For the text-containing cell, return its midpoint in (x, y) coordinate format. 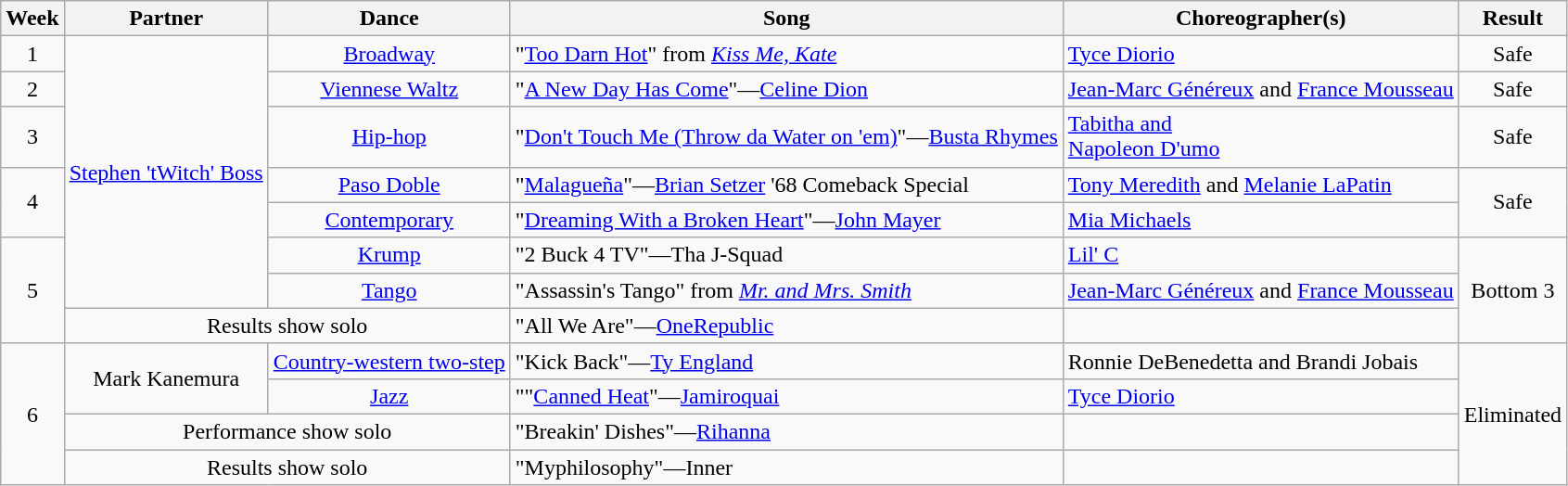
Song (786, 19)
Choreographer(s) (1261, 19)
3 (32, 137)
1 (32, 54)
Partner (166, 19)
Mark Kanemura (166, 378)
Contemporary (389, 220)
Performance show solo (287, 431)
Week (32, 19)
Stephen 'tWitch' Boss (166, 173)
5 (32, 290)
"Too Darn Hot" from Kiss Me, Kate (786, 54)
Mia Michaels (1261, 220)
Paso Doble (389, 185)
2 (32, 89)
Jazz (389, 396)
Bottom 3 (1512, 290)
Tony Meredith and Melanie LaPatin (1261, 185)
Result (1512, 19)
"A New Day Has Come"—Celine Dion (786, 89)
Krump (389, 255)
Country-western two-step (389, 361)
Ronnie DeBenedetta and Brandi Jobais (1261, 361)
""Canned Heat"—Jamiroquai (786, 396)
"Malagueña"—Brian Setzer '68 Comeback Special (786, 185)
Tabitha andNapoleon D'umo (1261, 137)
Hip-hop (389, 137)
"Kick Back"—Ty England (786, 361)
Tango (389, 290)
Viennese Waltz (389, 89)
"Don't Touch Me (Throw da Water on 'em)"—Busta Rhymes (786, 137)
Broadway (389, 54)
6 (32, 414)
"Assassin's Tango" from Mr. and Mrs. Smith (786, 290)
Eliminated (1512, 414)
Dance (389, 19)
"Myphilosophy"—Inner (786, 467)
4 (32, 202)
"All We Are"—OneRepublic (786, 326)
"Breakin' Dishes"—Rihanna (786, 431)
"2 Buck 4 TV"—Tha J-Squad (786, 255)
"Dreaming With a Broken Heart"—John Mayer (786, 220)
Lil' C (1261, 255)
